Output the [x, y] coordinate of the center of the cell containing the given text.  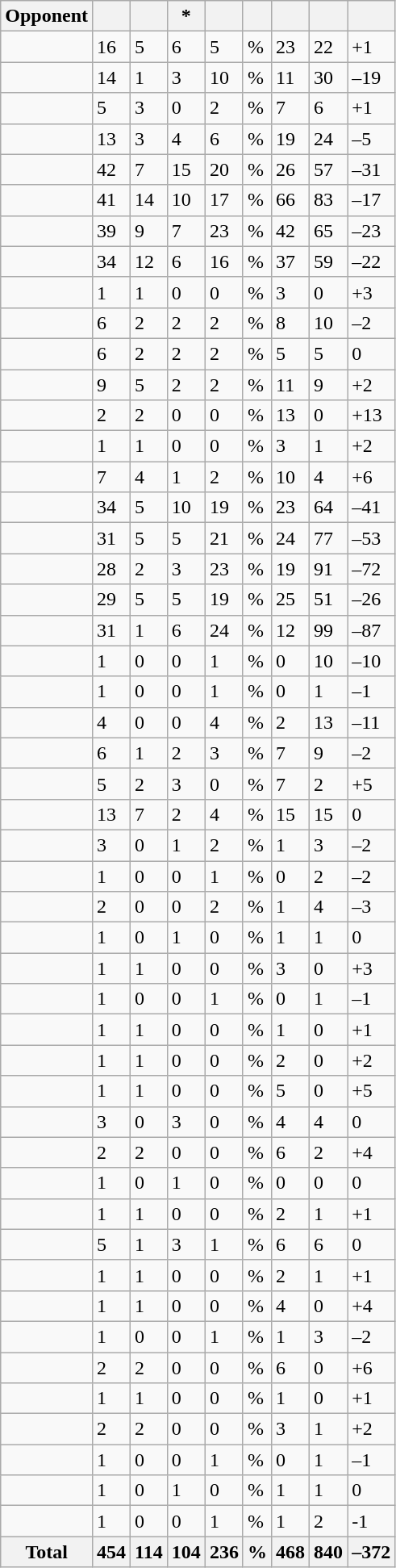
91 [329, 569]
–19 [371, 77]
–72 [371, 569]
65 [329, 231]
–41 [371, 508]
Total [47, 1552]
8 [290, 323]
37 [290, 261]
–31 [371, 169]
+13 [371, 416]
–17 [371, 200]
–372 [371, 1552]
Opponent [47, 16]
–53 [371, 538]
–23 [371, 231]
* [185, 16]
–87 [371, 630]
114 [149, 1552]
59 [329, 261]
51 [329, 600]
99 [329, 630]
–22 [371, 261]
–3 [371, 907]
–11 [371, 722]
64 [329, 508]
-1 [371, 1521]
25 [290, 600]
66 [290, 200]
22 [329, 47]
29 [111, 600]
840 [329, 1552]
104 [185, 1552]
28 [111, 569]
236 [224, 1552]
39 [111, 231]
57 [329, 169]
454 [111, 1552]
41 [111, 200]
77 [329, 538]
17 [224, 200]
–26 [371, 600]
83 [329, 200]
–5 [371, 139]
30 [329, 77]
–10 [371, 661]
20 [224, 169]
21 [224, 538]
468 [290, 1552]
26 [290, 169]
